Find where the given text appears and provide that cell's center as [x, y] coordinate. 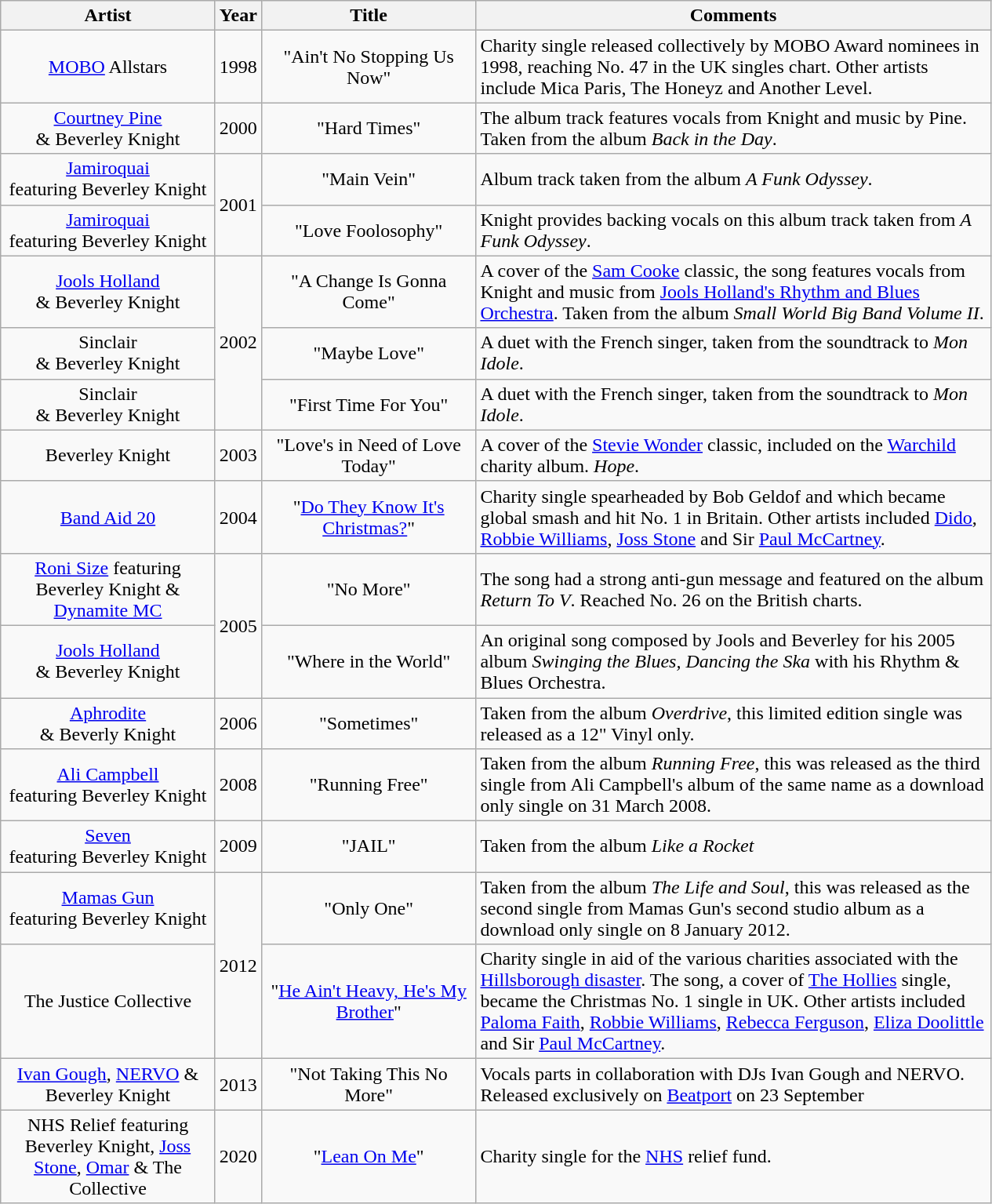
Ali Campbell featuring Beverley Knight [108, 785]
"Do They Know It's Christmas?" [369, 517]
2003 [238, 455]
2004 [238, 517]
Album track taken from the album A Funk Odyssey. [733, 179]
2008 [238, 785]
"Maybe Love" [369, 353]
Taken from the album Like a Rocket [733, 847]
Band Aid 20 [108, 517]
"No More" [369, 589]
MOBO Allstars [108, 67]
Beverley Knight [108, 455]
2012 [238, 966]
"JAIL" [369, 847]
"Main Vein" [369, 179]
"First Time For You" [369, 405]
2002 [238, 343]
Comments [733, 16]
2009 [238, 847]
1998 [238, 67]
Artist [108, 16]
2000 [238, 129]
"Where in the World" [369, 661]
The album track features vocals from Knight and music by Pine. Taken from the album Back in the Day. [733, 129]
"Sometimes" [369, 723]
Vocals parts in collaboration with DJs Ivan Gough and NERVO. Released exclusively on Beatport on 23 September [733, 1084]
"A Change Is Gonna Come" [369, 292]
2005 [238, 625]
"Only One" [369, 908]
Year [238, 16]
"Running Free" [369, 785]
The Justice Collective [108, 1002]
An original song composed by Jools and Beverley for his 2005 album Swinging the Blues, Dancing the Ska with his Rhythm & Blues Orchestra. [733, 661]
Roni Size featuring Beverley Knight & Dynamite MC [108, 589]
2006 [238, 723]
NHS Relief featuring Beverley Knight, Joss Stone, Omar & The Collective [108, 1156]
"Not Taking This No More" [369, 1084]
Charity single for the NHS relief fund. [733, 1156]
"Love Foolosophy" [369, 231]
"Lean On Me" [369, 1156]
2013 [238, 1084]
"He Ain't Heavy, He's My Brother" [369, 1002]
Ivan Gough, NERVO & Beverley Knight [108, 1084]
Courtney Pine & Beverley Knight [108, 129]
Mamas Gun featuring Beverley Knight [108, 908]
"Love's in Need of Love Today" [369, 455]
2001 [238, 205]
"Hard Times" [369, 129]
The song had a strong anti-gun message and featured on the album Return To V. Reached No. 26 on the British charts. [733, 589]
Aphrodite & Beverly Knight [108, 723]
Title [369, 16]
2020 [238, 1156]
Taken from the album Overdrive, this limited edition single was released as a 12" Vinyl only. [733, 723]
Seven featuring Beverley Knight [108, 847]
Knight provides backing vocals on this album track taken from A Funk Odyssey. [733, 231]
"Ain't No Stopping Us Now" [369, 67]
A cover of the Stevie Wonder classic, included on the Warchild charity album. Hope. [733, 455]
